Detect which cell encompasses the target text, then output its (x, y) center coordinate. 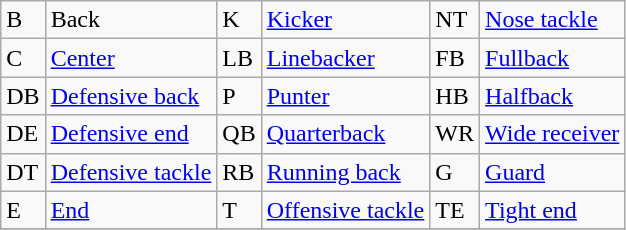
DB (23, 96)
DE (23, 134)
Quarterback (346, 134)
Defensive back (131, 96)
Offensive tackle (346, 210)
P (239, 96)
NT (455, 20)
RB (239, 172)
Running back (346, 172)
G (455, 172)
E (23, 210)
Linebacker (346, 58)
Tight end (552, 210)
WR (455, 134)
Halfback (552, 96)
TE (455, 210)
Fullback (552, 58)
Guard (552, 172)
C (23, 58)
HB (455, 96)
Back (131, 20)
T (239, 210)
Wide receiver (552, 134)
B (23, 20)
Center (131, 58)
FB (455, 58)
Kicker (346, 20)
Punter (346, 96)
K (239, 20)
QB (239, 134)
DT (23, 172)
Nose tackle (552, 20)
End (131, 210)
Defensive end (131, 134)
LB (239, 58)
Defensive tackle (131, 172)
